Extract the [X, Y] coordinate from the center of the cell holding the provided text.  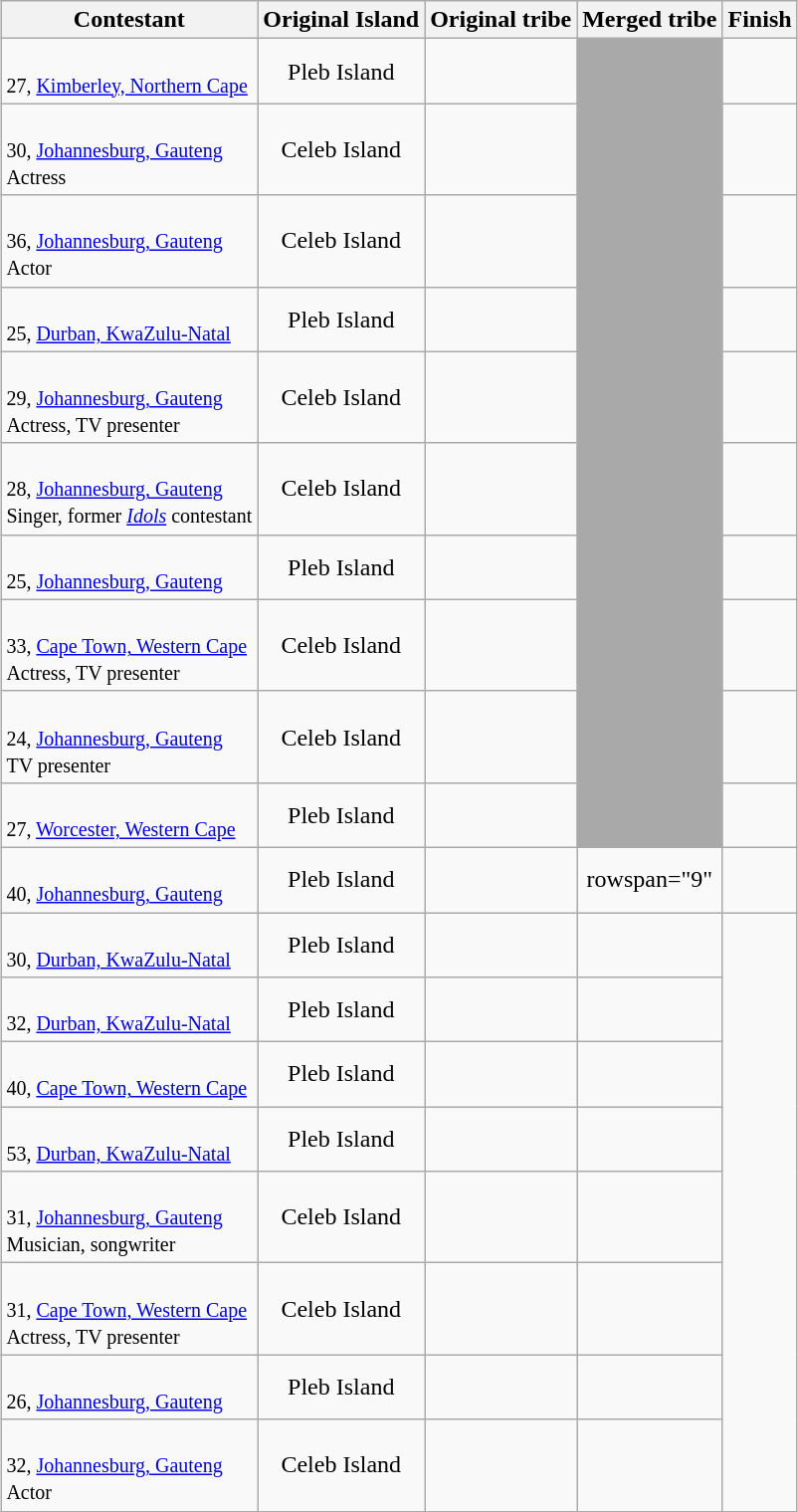
28, Johannesburg, GautengSinger, former Idols contestant [129, 489]
27, Kimberley, Northern Cape [129, 72]
31, Johannesburg, GautengMusician, songwriter [129, 1217]
Contestant [129, 20]
40, Cape Town, Western Cape [129, 1075]
24, Johannesburg, GautengTV presenter [129, 737]
36, Johannesburg, GautengActor [129, 241]
25, Durban, KwaZulu-Natal [129, 319]
32, Durban, KwaZulu-Natal [129, 1009]
30, Durban, KwaZulu-Natal [129, 944]
29, Johannesburg, GautengActress, TV presenter [129, 397]
Merged tribe [650, 20]
Finish [760, 20]
33, Cape Town, Western CapeActress, TV presenter [129, 645]
26, Johannesburg, Gauteng [129, 1388]
rowspan="9" [650, 880]
27, Worcester, Western Cape [129, 814]
32, Johannesburg, GautengActor [129, 1465]
40, Johannesburg, Gauteng [129, 880]
30, Johannesburg, GautengActress [129, 149]
53, Durban, KwaZulu-Natal [129, 1139]
25, Johannesburg, Gauteng [129, 567]
Original tribe [501, 20]
31, Cape Town, Western CapeActress, TV presenter [129, 1309]
Original Island [341, 20]
